From the cell containing the given text, extract its center point as [x, y] coordinate. 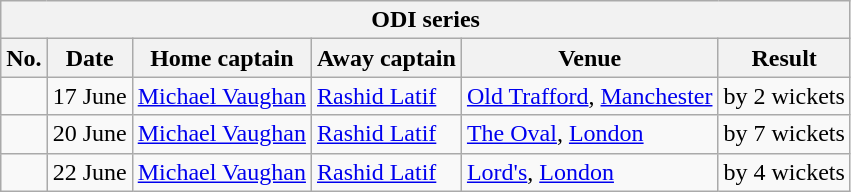
Away captain [386, 58]
Venue [590, 58]
Home captain [222, 58]
ODI series [426, 20]
by 2 wickets [784, 96]
Result [784, 58]
by 7 wickets [784, 134]
22 June [90, 172]
Old Trafford, Manchester [590, 96]
20 June [90, 134]
No. [24, 58]
17 June [90, 96]
by 4 wickets [784, 172]
The Oval, London [590, 134]
Lord's, London [590, 172]
Date [90, 58]
